From the cell containing the given text, extract its center point as (x, y) coordinate. 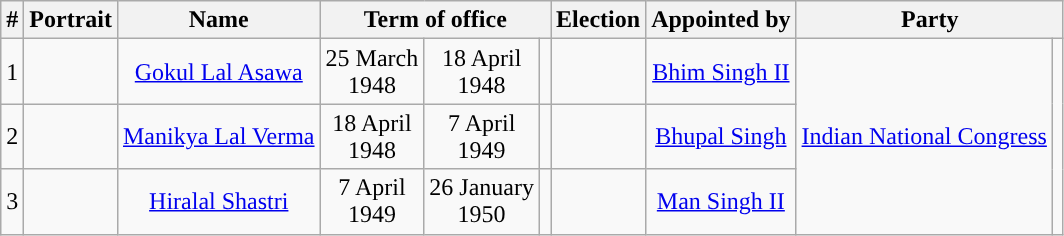
26 January1950 (482, 202)
Appointed by (721, 20)
3 (12, 202)
25 March1948 (372, 72)
Portrait (71, 20)
Party (930, 20)
Name (218, 20)
1 (12, 72)
Election (598, 20)
Bhupal Singh (721, 136)
Indian National Congress (924, 136)
# (12, 20)
Manikya Lal Verma (218, 136)
Gokul Lal Asawa (218, 72)
Hiralal Shastri (218, 202)
Term of office (435, 20)
2 (12, 136)
Man Singh II (721, 202)
Bhim Singh II (721, 72)
